Return (X, Y) of the center of cell containing provided text 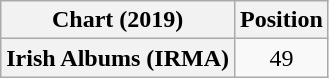
49 (282, 58)
Chart (2019) (118, 20)
Irish Albums (IRMA) (118, 58)
Position (282, 20)
